For the text-containing cell, return its midpoint in [X, Y] coordinate format. 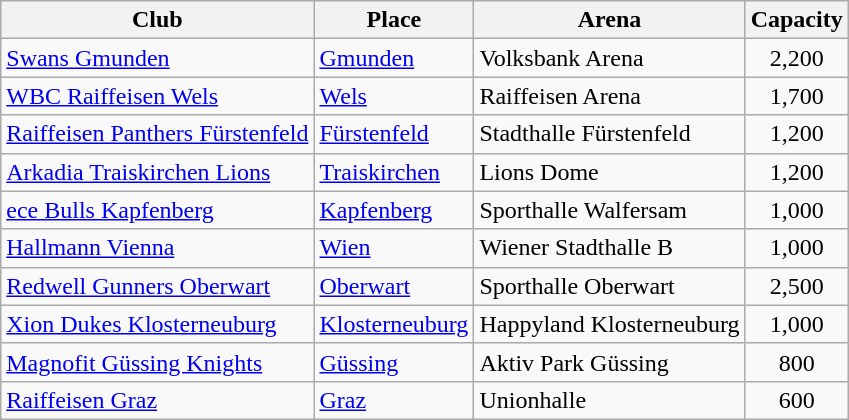
Xion Dukes Klosterneuburg [158, 324]
Fürstenfeld [394, 134]
Magnofit Güssing Knights [158, 362]
Traiskirchen [394, 172]
Wien [394, 248]
WBC Raiffeisen Wels [158, 96]
Volksbank Arena [610, 58]
1,700 [796, 96]
Oberwart [394, 286]
800 [796, 362]
Sporthalle Walfersam [610, 210]
Gmunden [394, 58]
Redwell Gunners Oberwart [158, 286]
Güssing [394, 362]
Lions Dome [610, 172]
Raiffeisen Graz [158, 400]
Happyland Klosterneuburg [610, 324]
Kapfenberg [394, 210]
Raiffeisen Arena [610, 96]
ece Bulls Kapfenberg [158, 210]
Wiener Stadthalle B [610, 248]
600 [796, 400]
Arkadia Traiskirchen Lions [158, 172]
2,200 [796, 58]
Stadthalle Fürstenfeld [610, 134]
Swans Gmunden [158, 58]
Capacity [796, 20]
Sporthalle Oberwart [610, 286]
Aktiv Park Güssing [610, 362]
Raiffeisen Panthers Fürstenfeld [158, 134]
Graz [394, 400]
2,500 [796, 286]
Klosterneuburg [394, 324]
Club [158, 20]
Unionhalle [610, 400]
Place [394, 20]
Hallmann Vienna [158, 248]
Arena [610, 20]
Wels [394, 96]
